Return the (X, Y) coordinate for the center point of the cell that contains the specified text.  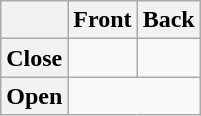
Close (34, 58)
Open (34, 96)
Front (102, 20)
Back (168, 20)
